For the text-containing cell, return its midpoint in (x, y) coordinate format. 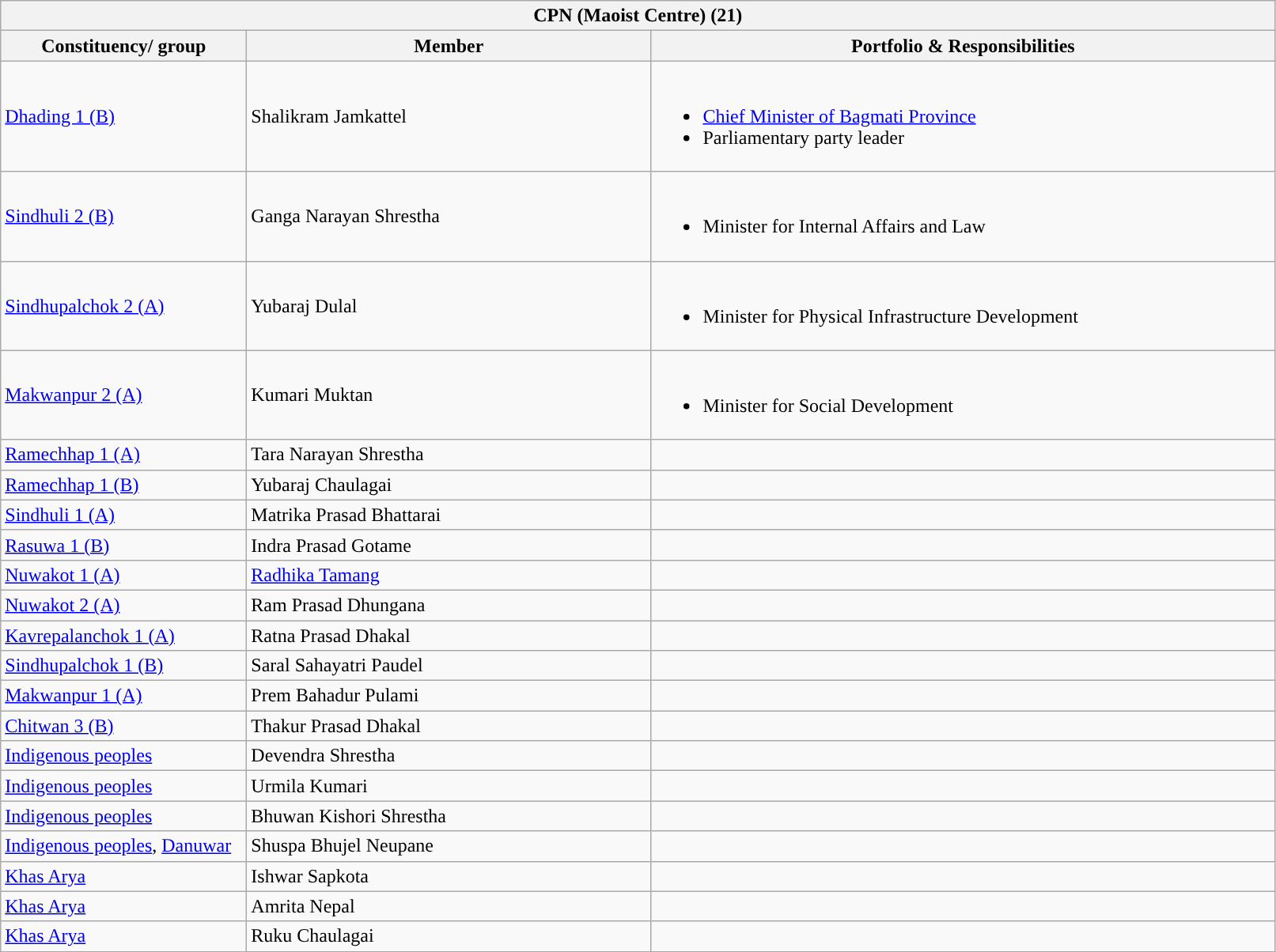
Chitwan 3 (B) (123, 726)
Radhika Tamang (449, 575)
Minister for Physical Infrastructure Development (964, 305)
Kavrepalanchok 1 (A) (123, 635)
Member (449, 46)
Ramechhap 1 (B) (123, 485)
Minister for Social Development (964, 395)
Indra Prasad Gotame (449, 545)
Sindhupalchok 2 (A) (123, 305)
Amrita Nepal (449, 906)
Shalikram Jamkattel (449, 116)
Indigenous peoples, Danuwar (123, 846)
Thakur Prasad Dhakal (449, 726)
CPN (Maoist Centre) (21) (638, 16)
Ruku Chaulagai (449, 936)
Yubaraj Chaulagai (449, 485)
Ishwar Sapkota (449, 876)
Prem Bahadur Pulami (449, 696)
Constituency/ group (123, 46)
Ratna Prasad Dhakal (449, 635)
Ram Prasad Dhungana (449, 605)
Yubaraj Dulal (449, 305)
Matrika Prasad Bhattarai (449, 515)
Portfolio & Responsibilities (964, 46)
Urmila Kumari (449, 786)
Bhuwan Kishori Shrestha (449, 816)
Sindhuli 2 (B) (123, 217)
Devendra Shrestha (449, 756)
Sindhuli 1 (A) (123, 515)
Kumari Muktan (449, 395)
Chief Minister of Bagmati ProvinceParliamentary party leader (964, 116)
Sindhupalchok 1 (B) (123, 666)
Shuspa Bhujel Neupane (449, 846)
Makwanpur 1 (A) (123, 696)
Minister for Internal Affairs and Law (964, 217)
Nuwakot 2 (A) (123, 605)
Ramechhap 1 (A) (123, 455)
Saral Sahayatri Paudel (449, 666)
Nuwakot 1 (A) (123, 575)
Dhading 1 (B) (123, 116)
Ganga Narayan Shrestha (449, 217)
Tara Narayan Shrestha (449, 455)
Makwanpur 2 (A) (123, 395)
Rasuwa 1 (B) (123, 545)
